Search for the cell housing the specified text and yield its (X, Y) center coordinate. 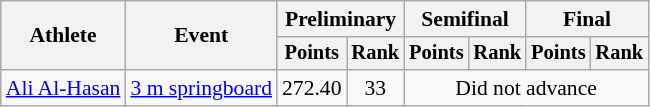
Semifinal (465, 19)
Final (587, 19)
33 (375, 88)
3 m springboard (201, 88)
Event (201, 36)
Athlete (64, 36)
Ali Al-Hasan (64, 88)
Did not advance (526, 88)
Preliminary (340, 19)
272.40 (312, 88)
